Provide the (x, y) coordinate of the cell's center where the given text is located.  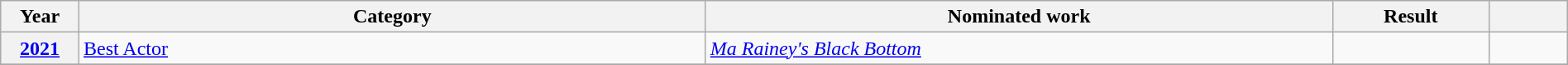
Result (1411, 17)
Category (392, 17)
Year (40, 17)
Ma Rainey's Black Bottom (1019, 48)
Nominated work (1019, 17)
2021 (40, 48)
Best Actor (392, 48)
